Return the [X, Y] coordinate for the center point of the cell that contains the specified text.  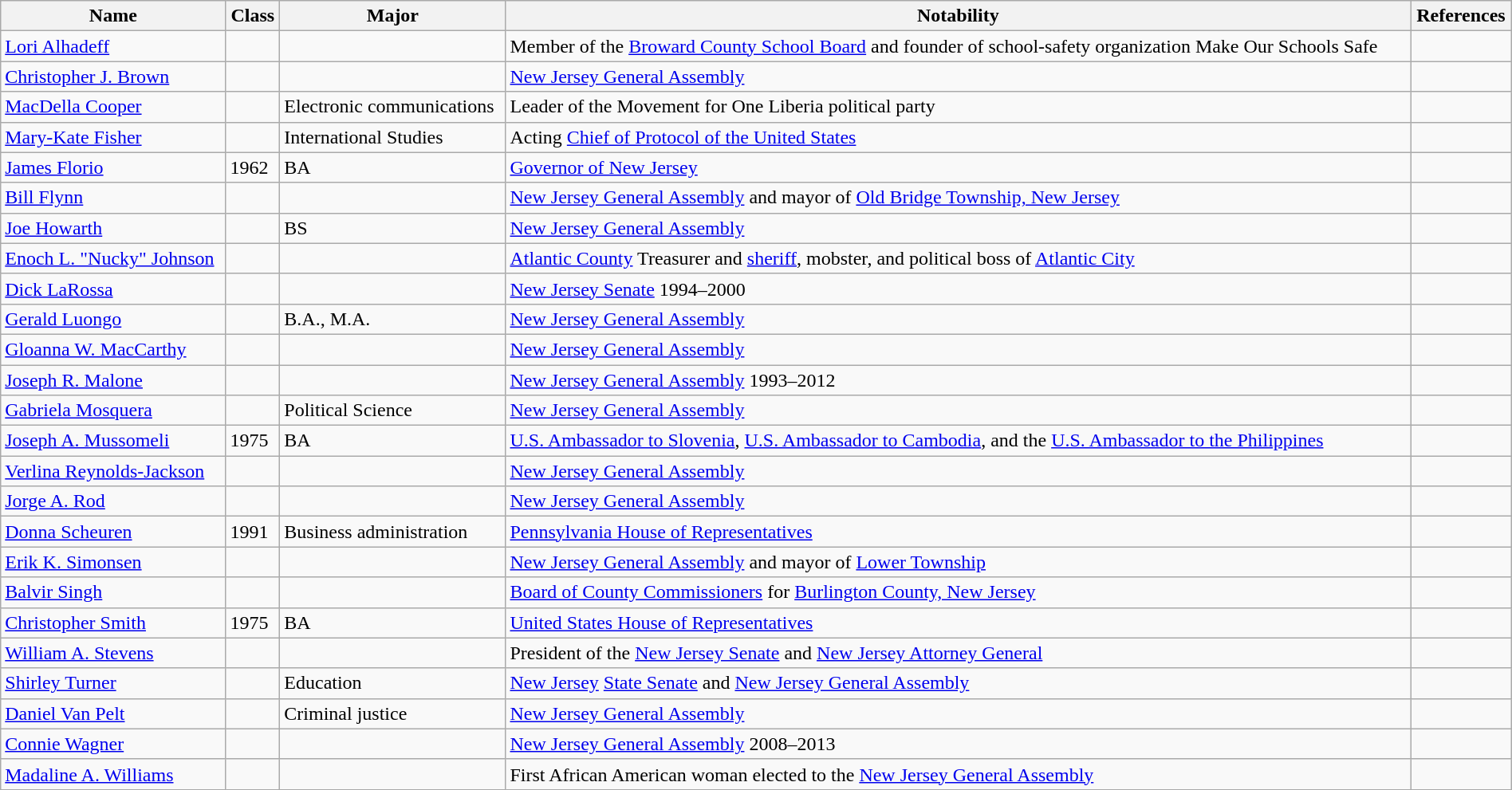
First African American woman elected to the New Jersey General Assembly [959, 774]
Daniel Van Pelt [113, 713]
Jorge A. Rod [113, 501]
Lori Alhadeff [113, 46]
Gabriela Mosquera [113, 411]
New Jersey State Senate and New Jersey General Assembly [959, 683]
Notability [959, 16]
Board of County Commissioners for Burlington County, New Jersey [959, 592]
James Florio [113, 167]
Gerald Luongo [113, 319]
1991 [253, 532]
Enoch L. "Nucky" Johnson [113, 258]
Verlina Reynolds-Jackson [113, 471]
U.S. Ambassador to Slovenia, U.S. Ambassador to Cambodia, and the U.S. Ambassador to the Philippines [959, 441]
BS [392, 228]
Mary-Kate Fisher [113, 137]
Joseph R. Malone [113, 380]
New Jersey General Assembly 2008–2013 [959, 744]
Criminal justice [392, 713]
Gloanna W. MacCarthy [113, 349]
Christopher Smith [113, 623]
Business administration [392, 532]
Leader of the Movement for One Liberia political party [959, 107]
Christopher J. Brown [113, 77]
President of the New Jersey Senate and New Jersey Attorney General [959, 653]
Joseph A. Mussomeli [113, 441]
New Jersey General Assembly and mayor of Old Bridge Township, New Jersey [959, 198]
Connie Wagner [113, 744]
New Jersey General Assembly and mayor of Lower Township [959, 562]
Bill Flynn [113, 198]
Governor of New Jersey [959, 167]
1962 [253, 167]
Balvir Singh [113, 592]
MacDella Cooper [113, 107]
International Studies [392, 137]
Dick LaRossa [113, 289]
United States House of Representatives [959, 623]
Major [392, 16]
Atlantic County Treasurer and sheriff, mobster, and political boss of Atlantic City [959, 258]
Education [392, 683]
Member of the Broward County School Board and founder of school-safety organization Make Our Schools Safe [959, 46]
Name [113, 16]
Class [253, 16]
Erik K. Simonsen [113, 562]
B.A., M.A. [392, 319]
Electronic communications [392, 107]
Shirley Turner [113, 683]
Pennsylvania House of Representatives [959, 532]
Joe Howarth [113, 228]
References [1461, 16]
Madaline A. Williams [113, 774]
New Jersey General Assembly 1993–2012 [959, 380]
Donna Scheuren [113, 532]
Political Science [392, 411]
New Jersey Senate 1994–2000 [959, 289]
William A. Stevens [113, 653]
Acting Chief of Protocol of the United States [959, 137]
